Determine the (x, y) coordinate at the center of the cell enclosing the given text.  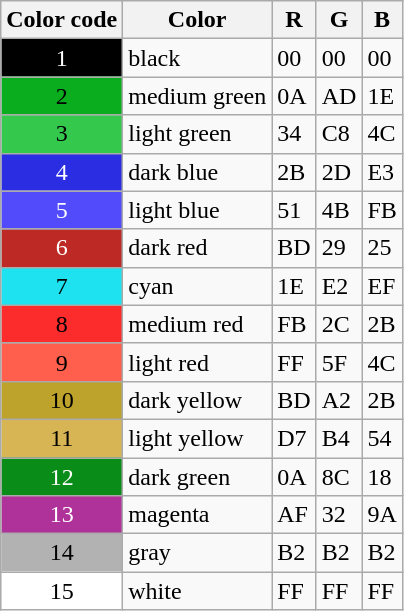
5F (339, 362)
9A (382, 515)
B4 (339, 438)
2 (62, 96)
9 (62, 362)
EF (382, 286)
2C (339, 324)
AD (339, 96)
5 (62, 210)
cyan (198, 286)
4B (339, 210)
C8 (339, 134)
E3 (382, 172)
10 (62, 400)
Color code (62, 20)
A2 (339, 400)
B (382, 20)
29 (339, 248)
D7 (294, 438)
1 (62, 58)
light blue (198, 210)
light green (198, 134)
8 (62, 324)
magenta (198, 515)
54 (382, 438)
7 (62, 286)
dark green (198, 477)
black (198, 58)
light red (198, 362)
light yellow (198, 438)
6 (62, 248)
dark blue (198, 172)
18 (382, 477)
3 (62, 134)
Color (198, 20)
dark yellow (198, 400)
E2 (339, 286)
dark red (198, 248)
AF (294, 515)
51 (294, 210)
gray (198, 553)
11 (62, 438)
14 (62, 553)
8C (339, 477)
34 (294, 134)
2D (339, 172)
white (198, 591)
12 (62, 477)
13 (62, 515)
G (339, 20)
medium red (198, 324)
32 (339, 515)
R (294, 20)
medium green (198, 96)
25 (382, 248)
15 (62, 591)
4 (62, 172)
